Provide the (X, Y) coordinate of the cell's center where the given text is located.  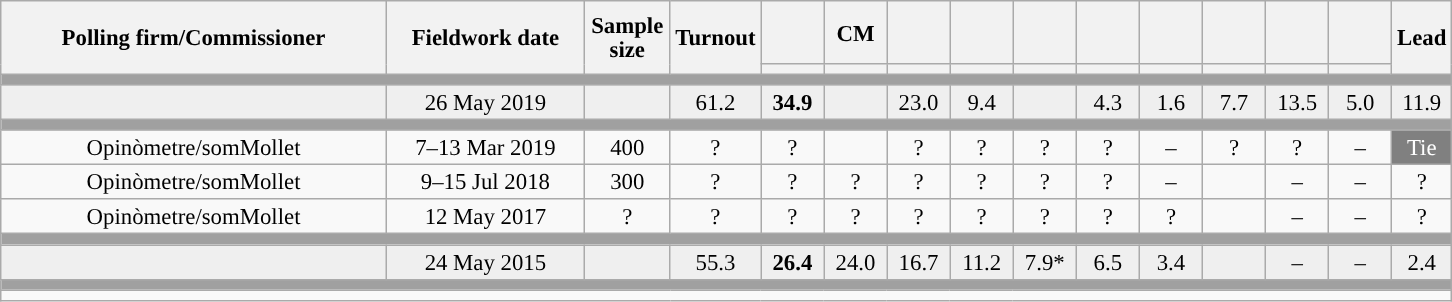
9–15 Jul 2018 (485, 182)
26.4 (792, 262)
Polling firm/Commissioner (194, 38)
7–13 Mar 2019 (485, 148)
Tie (1422, 148)
23.0 (918, 102)
12 May 2017 (485, 218)
11.9 (1422, 102)
3.4 (1170, 262)
9.4 (982, 102)
Turnout (716, 38)
55.3 (716, 262)
11.2 (982, 262)
5.0 (1360, 102)
7.7 (1234, 102)
16.7 (918, 262)
34.9 (792, 102)
CM (856, 32)
Lead (1422, 38)
2.4 (1422, 262)
4.3 (1108, 102)
Sample size (627, 38)
13.5 (1298, 102)
24 May 2015 (485, 262)
400 (627, 148)
26 May 2019 (485, 102)
1.6 (1170, 102)
300 (627, 182)
Fieldwork date (485, 38)
61.2 (716, 102)
6.5 (1108, 262)
24.0 (856, 262)
7.9* (1044, 262)
